Return [x, y] of the center of cell containing provided text 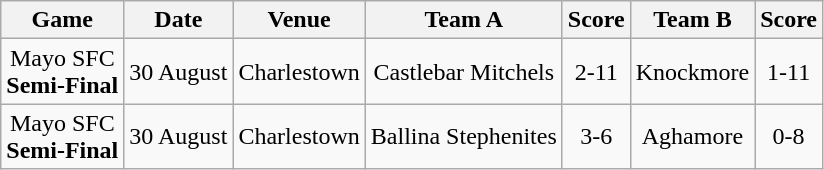
Ballina Stephenites [464, 136]
3-6 [596, 136]
Venue [299, 20]
1-11 [789, 72]
Aghamore [692, 136]
Game [62, 20]
0-8 [789, 136]
Date [178, 20]
Team A [464, 20]
2-11 [596, 72]
Castlebar Mitchels [464, 72]
Knockmore [692, 72]
Team B [692, 20]
